Pinpoint the cell where the given text exists, returning its (X, Y) midpoint coordinate. 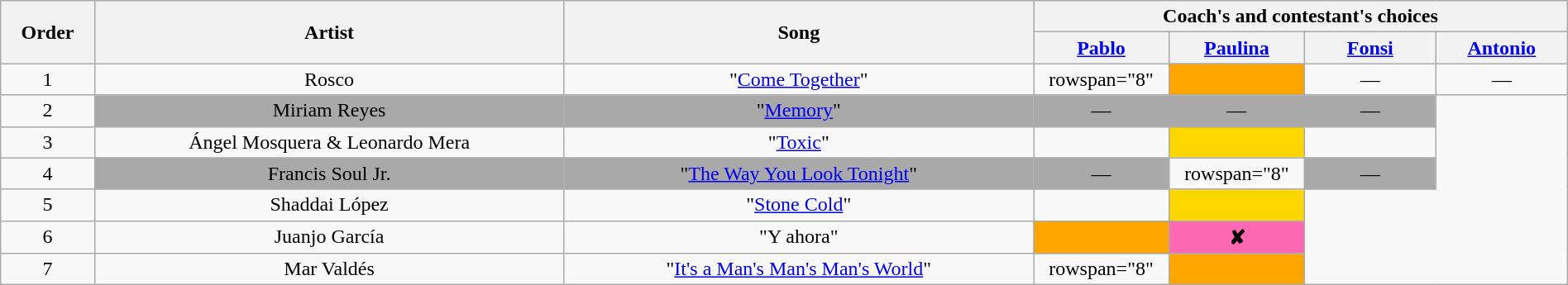
Pablo (1102, 48)
"Memory" (799, 111)
Rosco (329, 79)
Song (799, 32)
3 (48, 142)
✘ (1236, 237)
4 (48, 173)
6 (48, 237)
"The Way You Look Tonight" (799, 173)
5 (48, 205)
Miriam Reyes (329, 111)
2 (48, 111)
"Stone Cold" (799, 205)
Ángel Mosquera & Leonardo Mera (329, 142)
Order (48, 32)
Paulina (1236, 48)
Coach's and contestant's choices (1301, 17)
Francis Soul Jr. (329, 173)
"It's a Man's Man's Man's World" (799, 269)
Mar Valdés (329, 269)
Shaddai López (329, 205)
"Come Together" (799, 79)
Juanjo García (329, 237)
1 (48, 79)
Fonsi (1370, 48)
Artist (329, 32)
"Y ahora" (799, 237)
"Toxic" (799, 142)
Antonio (1502, 48)
7 (48, 269)
